Extract the [x, y] coordinate from the center of the cell holding the provided text.  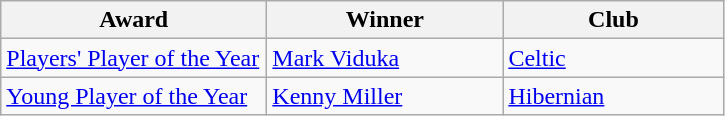
Young Player of the Year [134, 96]
Hibernian [614, 96]
Kenny Miller [385, 96]
Award [134, 20]
Club [614, 20]
Mark Viduka [385, 58]
Players' Player of the Year [134, 58]
Celtic [614, 58]
Winner [385, 20]
